Provide the (X, Y) coordinate of the cell's center where the given text is located.  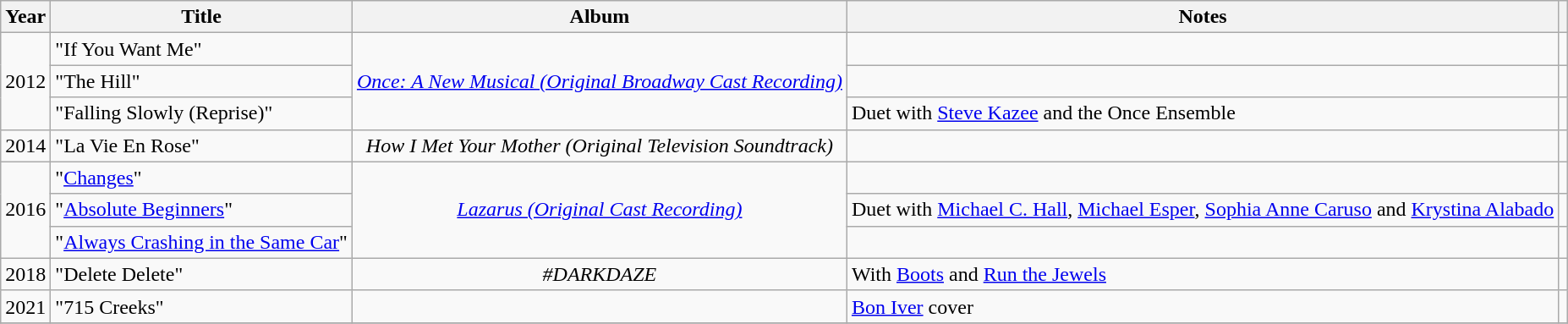
"715 Creeks" (201, 306)
Lazarus (Original Cast Recording) (599, 210)
Bon Iver cover (1203, 306)
2014 (25, 146)
#DARKDAZE (599, 274)
"The Hill" (201, 81)
"Absolute Beginners" (201, 210)
"Falling Slowly (Reprise)" (201, 113)
2018 (25, 274)
2021 (25, 306)
2016 (25, 210)
Title (201, 17)
Duet with Steve Kazee and the Once Ensemble (1203, 113)
"Always Crashing in the Same Car" (201, 242)
With Boots and Run the Jewels (1203, 274)
Year (25, 17)
Once: A New Musical (Original Broadway Cast Recording) (599, 81)
"Changes" (201, 178)
"If You Want Me" (201, 49)
"Delete Delete" (201, 274)
Notes (1203, 17)
"La Vie En Rose" (201, 146)
2012 (25, 81)
How I Met Your Mother (Original Television Soundtrack) (599, 146)
Album (599, 17)
Duet with Michael C. Hall, Michael Esper, Sophia Anne Caruso and Krystina Alabado (1203, 210)
